Extract the (x, y) coordinate from the center of the cell holding the provided text.  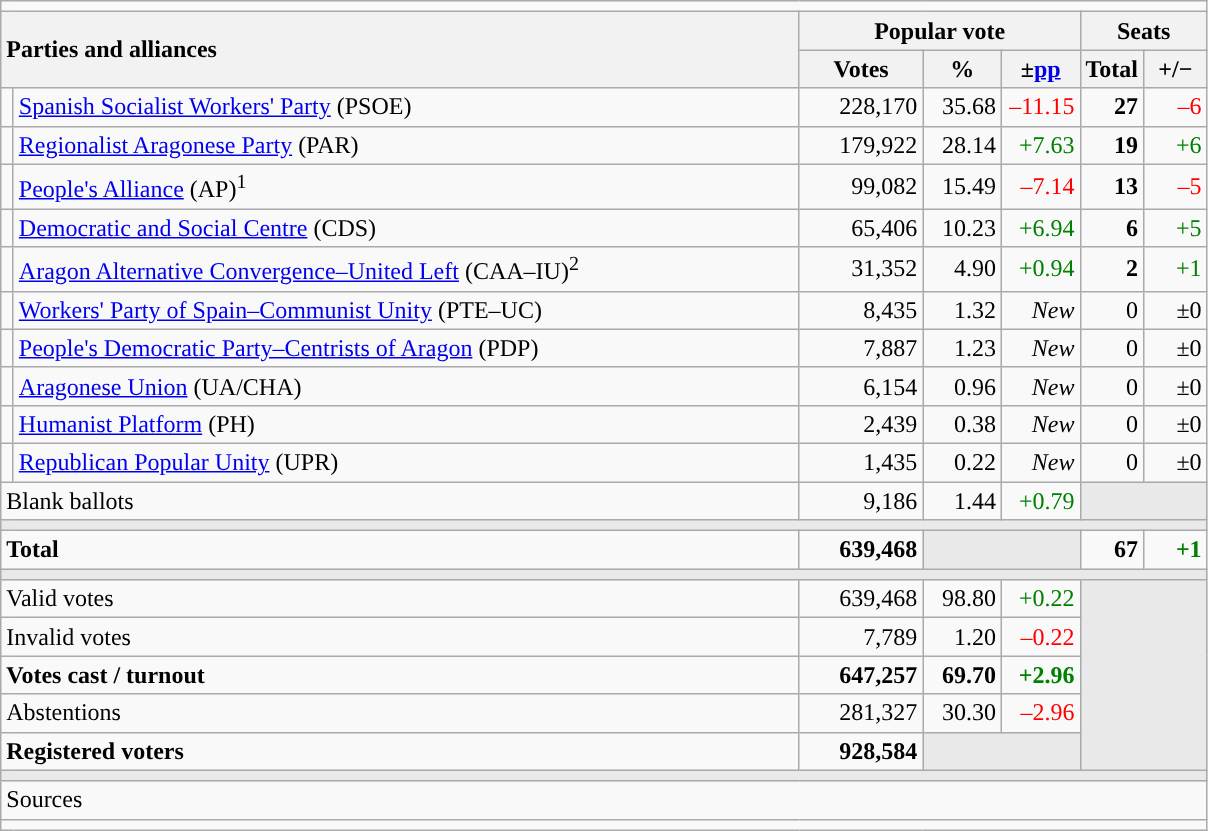
+6 (1176, 145)
6 (1112, 228)
Parties and alliances (400, 50)
6,154 (861, 386)
% (962, 69)
Blank ballots (400, 501)
65,406 (861, 228)
9,186 (861, 501)
–0.22 (1040, 637)
±pp (1040, 69)
Humanist Platform (PH) (406, 424)
–7.14 (1040, 186)
31,352 (861, 270)
Sources (604, 800)
Regionalist Aragonese Party (PAR) (406, 145)
0.38 (962, 424)
+2.96 (1040, 675)
4.90 (962, 270)
+0.94 (1040, 270)
–5 (1176, 186)
0.22 (962, 462)
10.23 (962, 228)
7,789 (861, 637)
7,887 (861, 348)
People's Alliance (AP)1 (406, 186)
0.96 (962, 386)
Registered voters (400, 751)
98.80 (962, 599)
–11.15 (1040, 107)
19 (1112, 145)
Seats (1144, 31)
647,257 (861, 675)
+0.79 (1040, 501)
Democratic and Social Centre (CDS) (406, 228)
Aragon Alternative Convergence–United Left (CAA–IU)2 (406, 270)
–2.96 (1040, 713)
1.23 (962, 348)
1.32 (962, 310)
Abstentions (400, 713)
Republican Popular Unity (UPR) (406, 462)
2 (1112, 270)
Invalid votes (400, 637)
13 (1112, 186)
27 (1112, 107)
Votes (861, 69)
928,584 (861, 751)
1.44 (962, 501)
281,327 (861, 713)
99,082 (861, 186)
15.49 (962, 186)
2,439 (861, 424)
Votes cast / turnout (400, 675)
69.70 (962, 675)
179,922 (861, 145)
Valid votes (400, 599)
30.30 (962, 713)
1,435 (861, 462)
67 (1112, 550)
+/− (1176, 69)
People's Democratic Party–Centrists of Aragon (PDP) (406, 348)
35.68 (962, 107)
Spanish Socialist Workers' Party (PSOE) (406, 107)
+7.63 (1040, 145)
+0.22 (1040, 599)
28.14 (962, 145)
+5 (1176, 228)
Popular vote (940, 31)
–6 (1176, 107)
1.20 (962, 637)
Aragonese Union (UA/CHA) (406, 386)
Workers' Party of Spain–Communist Unity (PTE–UC) (406, 310)
+6.94 (1040, 228)
8,435 (861, 310)
228,170 (861, 107)
